Detect which cell encompasses the target text, then output its [x, y] center coordinate. 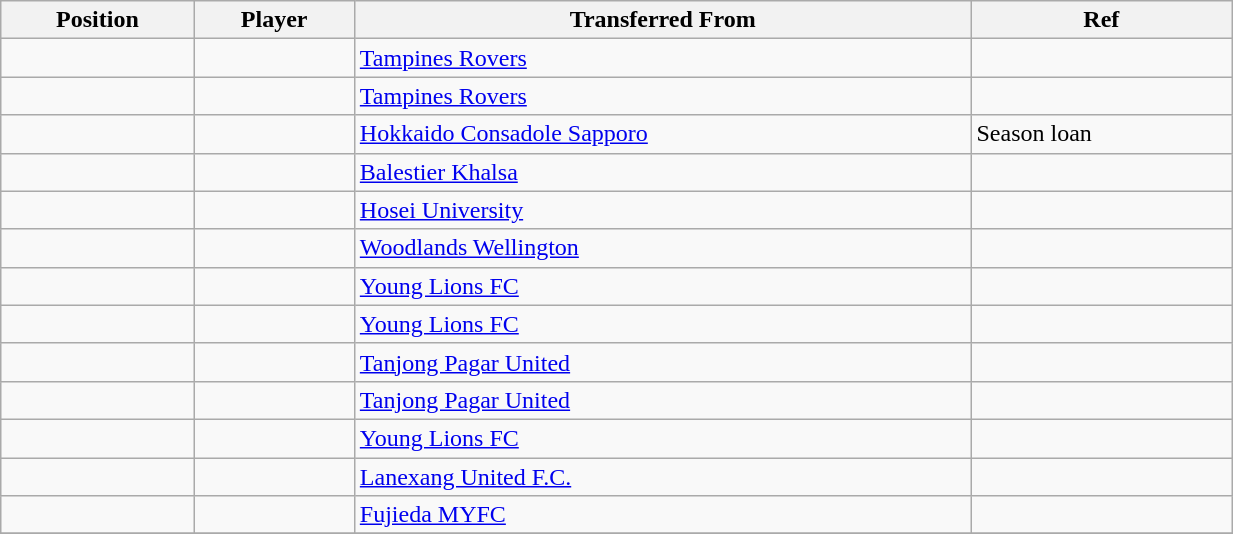
Season loan [1102, 134]
Transferred From [662, 20]
Position [98, 20]
Hokkaido Consadole Sapporo [662, 134]
Balestier Khalsa [662, 172]
Hosei University [662, 210]
Ref [1102, 20]
Woodlands Wellington [662, 248]
Player [274, 20]
Lanexang United F.C. [662, 477]
Fujieda MYFC [662, 515]
